For the text-containing cell, return its midpoint in (x, y) coordinate format. 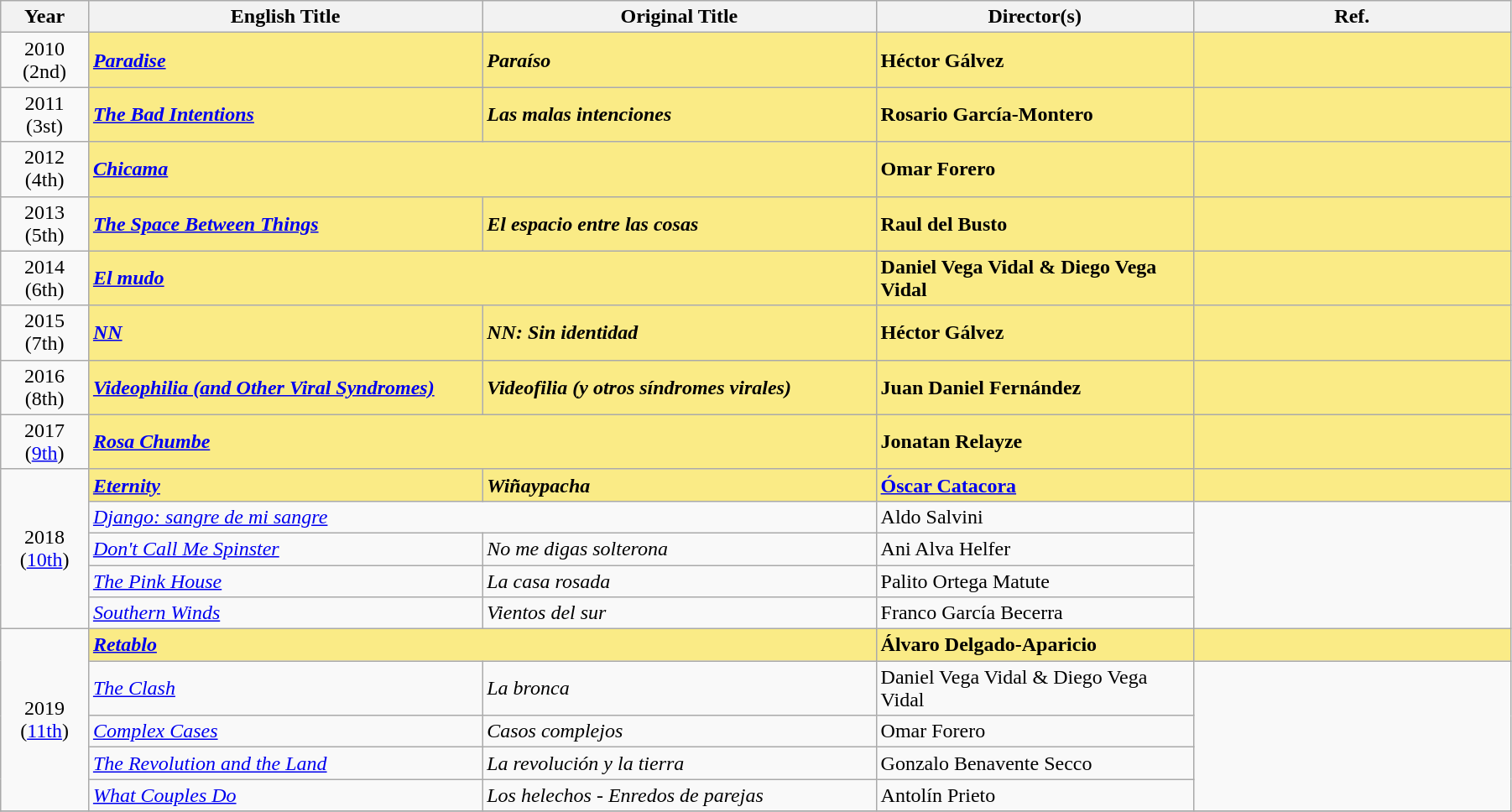
The Clash (285, 688)
2010(2nd) (45, 60)
2015(7th) (45, 332)
Rosario García-Montero (1035, 114)
Álvaro Delgado-Aparicio (1035, 645)
2013(5th) (45, 223)
2017(9th) (45, 441)
Don't Call Me Spinster (285, 549)
Gonzalo Benavente Secco (1035, 763)
NN: Sin identidad (680, 332)
2012(4th) (45, 169)
La revolución y la tierra (680, 763)
The Revolution and the Land (285, 763)
Franco García Becerra (1035, 613)
Rosa Chumbe (482, 441)
Videophilia (and Other Viral Syndromes) (285, 388)
Juan Daniel Fernández (1035, 388)
What Couples Do (285, 795)
Los helechos - Enredos de parejas (680, 795)
El mudo (482, 278)
2011(3st) (45, 114)
Óscar Catacora (1035, 485)
No me digas solterona (680, 549)
Django: sangre de mi sangre (482, 517)
Chicama (482, 169)
Videofilia (y otros síndromes virales) (680, 388)
Eternity (285, 485)
Ani Alva Helfer (1035, 549)
The Space Between Things (285, 223)
La bronca (680, 688)
2018(10th) (45, 549)
Complex Cases (285, 731)
The Bad Intentions (285, 114)
Aldo Salvini (1035, 517)
The Pink House (285, 581)
NN (285, 332)
La casa rosada (680, 581)
Year (45, 17)
English Title (285, 17)
Palito Ortega Matute (1035, 581)
Jonatan Relayze (1035, 441)
2014(6th) (45, 278)
Paraíso (680, 60)
El espacio entre las cosas (680, 223)
Antolín Prieto (1035, 795)
Southern Winds (285, 613)
Casos complejos (680, 731)
Director(s) (1035, 17)
Wiñaypacha (680, 485)
Las malas intenciones (680, 114)
2016(8th) (45, 388)
Ref. (1352, 17)
Paradise (285, 60)
2019(11th) (45, 720)
Retablo (482, 645)
Raul del Busto (1035, 223)
Vientos del sur (680, 613)
Original Title (680, 17)
